Pinpoint the cell where the given text exists, returning its (X, Y) midpoint coordinate. 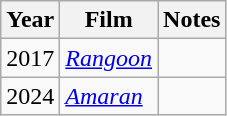
Year (30, 20)
Rangoon (109, 58)
2024 (30, 96)
2017 (30, 58)
Film (109, 20)
Amaran (109, 96)
Notes (192, 20)
